Scan for the cell matching the given text and deliver its [x, y] coordinate at center. 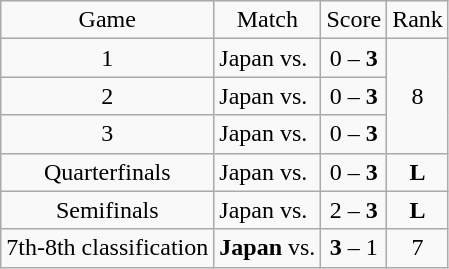
1 [108, 58]
Semifinals [108, 210]
Match [268, 20]
Quarterfinals [108, 172]
Rank [418, 20]
2 [108, 96]
8 [418, 96]
2 – 3 [354, 210]
7 [418, 248]
3 – 1 [354, 248]
Score [354, 20]
3 [108, 134]
Game [108, 20]
7th-8th classification [108, 248]
